Determine the (x, y) coordinate at the center of the cell enclosing the given text.  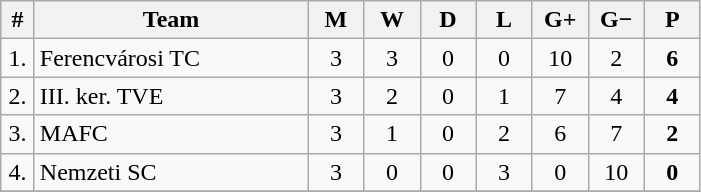
MAFC (171, 134)
4. (18, 172)
Team (171, 20)
Nemzeti SC (171, 172)
P (672, 20)
W (392, 20)
2. (18, 96)
III. ker. TVE (171, 96)
L (504, 20)
M (336, 20)
G+ (560, 20)
# (18, 20)
D (448, 20)
3. (18, 134)
1. (18, 58)
Ferencvárosi TC (171, 58)
G− (616, 20)
